Determine the [x, y] coordinate at the center of the cell enclosing the given text.  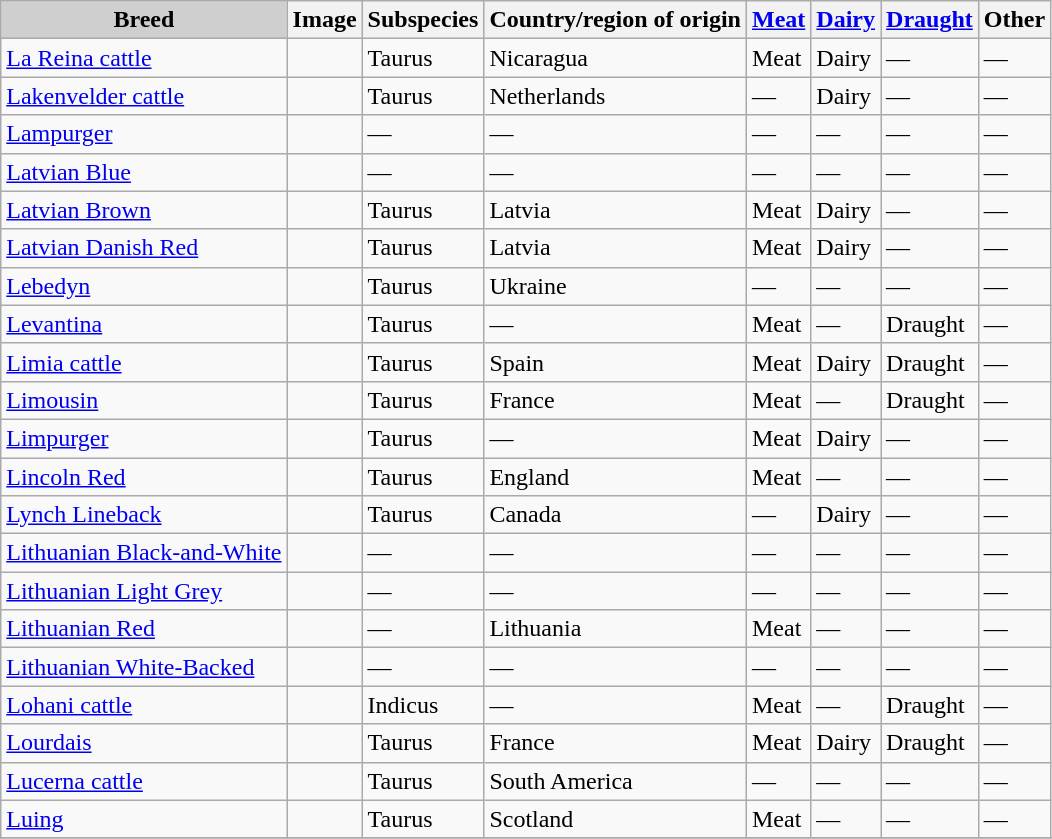
Netherlands [616, 96]
Other [1014, 20]
Lourdais [144, 743]
Lithuania [616, 629]
Lucerna cattle [144, 781]
Lampurger [144, 134]
Lithuanian Light Grey [144, 591]
Lebedyn [144, 286]
Spain [616, 362]
Scotland [616, 819]
Subspecies [423, 20]
Nicaragua [616, 58]
Breed [144, 20]
Luing [144, 819]
Image [324, 20]
Latvian Brown [144, 210]
Lakenvelder cattle [144, 96]
Latvian Danish Red [144, 248]
Lithuanian Black-and-White [144, 553]
Lincoln Red [144, 477]
Canada [616, 515]
Lynch Lineback [144, 515]
Indicus [423, 705]
Lohani cattle [144, 705]
South America [616, 781]
Limpurger [144, 438]
Latvian Blue [144, 172]
Levantina [144, 324]
Lithuanian Red [144, 629]
England [616, 477]
La Reina cattle [144, 58]
Limousin [144, 400]
Ukraine [616, 286]
Limia cattle [144, 362]
Country/region of origin [616, 20]
Lithuanian White-Backed [144, 667]
